Extract the (X, Y) coordinate from the center of the cell holding the provided text.  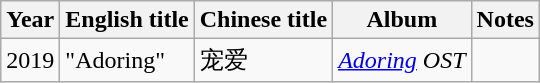
宠爱 (263, 60)
English title (127, 20)
"Adoring" (127, 60)
Notes (505, 20)
Adoring OST (402, 60)
2019 (30, 60)
Chinese title (263, 20)
Album (402, 20)
Year (30, 20)
